Locate the cell with the specified text and output its [x, y] center coordinate. 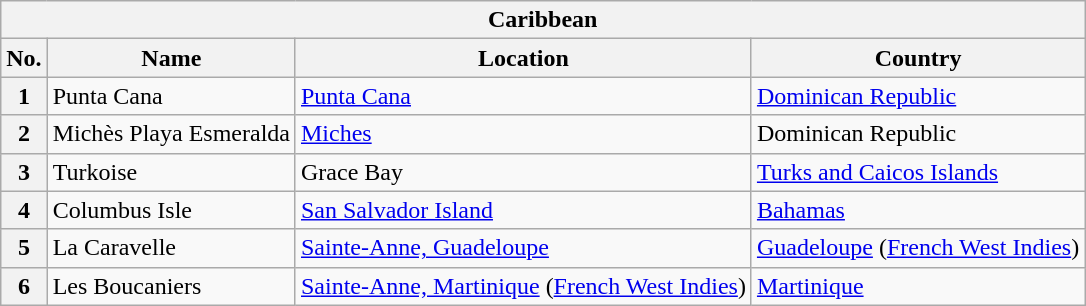
La Caravelle [171, 248]
Bahamas [918, 210]
Sainte-Anne, Guadeloupe [523, 248]
1 [24, 96]
Country [918, 58]
3 [24, 172]
5 [24, 248]
4 [24, 210]
Turkoise [171, 172]
6 [24, 286]
Grace Bay [523, 172]
No. [24, 58]
Location [523, 58]
Sainte-Anne, Martinique (French West Indies) [523, 286]
Martinique [918, 286]
2 [24, 134]
Columbus Isle [171, 210]
Caribbean [543, 20]
Name [171, 58]
Guadeloupe (French West Indies) [918, 248]
Miches [523, 134]
San Salvador Island [523, 210]
Les Boucaniers [171, 286]
Turks and Caicos Islands [918, 172]
Michès Playa Esmeralda [171, 134]
